Find where the given text appears and provide that cell's center as [x, y] coordinate. 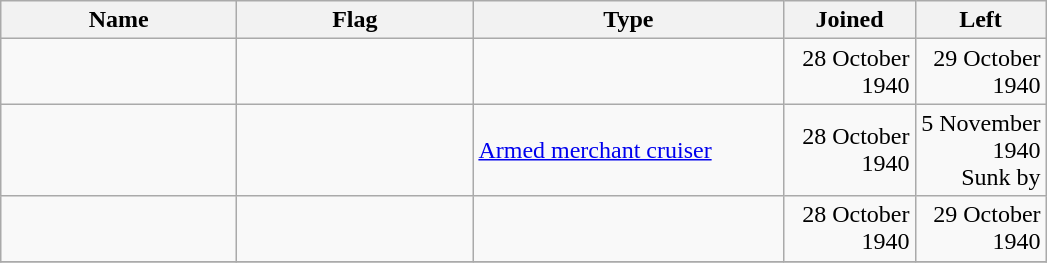
Type [628, 20]
Left [980, 20]
Flag [355, 20]
5 November 1940Sunk by [980, 150]
Name [119, 20]
Joined [850, 20]
Armed merchant cruiser [628, 150]
